Locate the cell with the specified text and output its (X, Y) center coordinate. 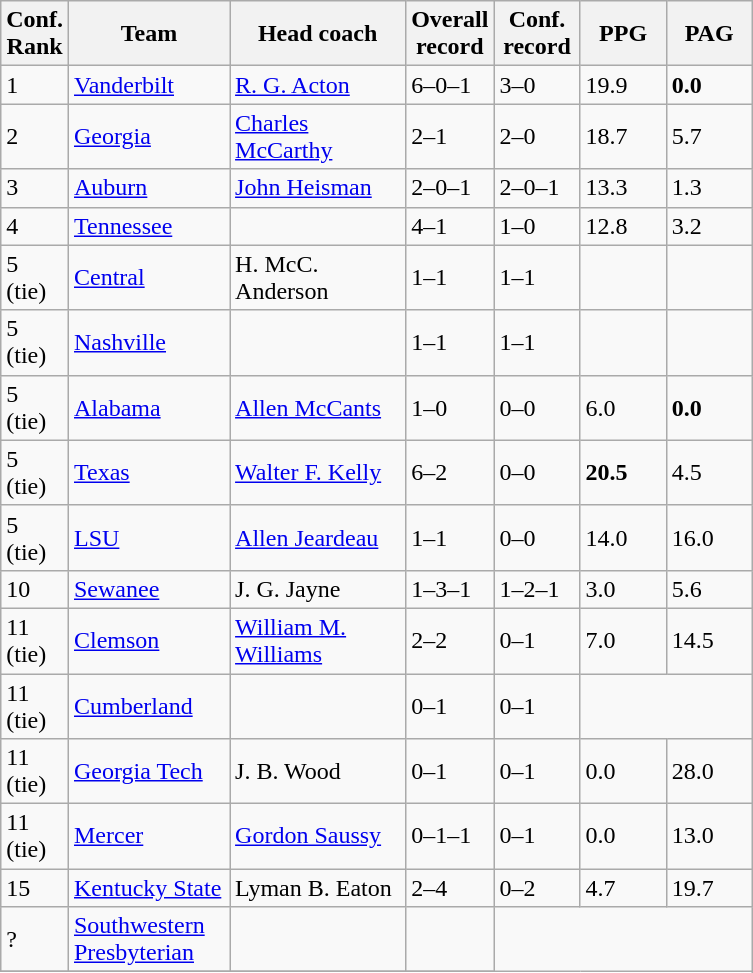
2–0 (537, 136)
3–0 (537, 85)
4.5 (709, 472)
3 (35, 188)
Southwestern Presbyterian (148, 940)
Kentucky State (148, 888)
3.0 (623, 589)
1 (35, 85)
1–3–1 (450, 589)
Overall record (450, 34)
Charles McCarthy (318, 136)
Texas (148, 472)
Georgia (148, 136)
2–2 (450, 640)
0–1–1 (450, 836)
5.6 (709, 589)
William M. Williams (318, 640)
4.7 (623, 888)
Tennessee (148, 226)
Nashville (148, 342)
Cumberland (148, 706)
2–1 (450, 136)
Allen Jeardeau (318, 538)
16.0 (709, 538)
H. McC. Anderson (318, 278)
3.2 (709, 226)
Head coach (318, 34)
Conf. Rank (35, 34)
J. B. Wood (318, 772)
7.0 (623, 640)
14.5 (709, 640)
R. G. Acton (318, 85)
Lyman B. Eaton (318, 888)
? (35, 940)
10 (35, 589)
LSU (148, 538)
19.7 (709, 888)
Clemson (148, 640)
1–2–1 (537, 589)
Mercer (148, 836)
Vanderbilt (148, 85)
Auburn (148, 188)
1.3 (709, 188)
20.5 (623, 472)
6.0 (623, 408)
12.8 (623, 226)
0–2 (537, 888)
6–0–1 (450, 85)
13.3 (623, 188)
PPG (623, 34)
2 (35, 136)
Georgia Tech (148, 772)
2–4 (450, 888)
Gordon Saussy (318, 836)
14.0 (623, 538)
28.0 (709, 772)
18.7 (623, 136)
15 (35, 888)
Sewanee (148, 589)
5.7 (709, 136)
6–2 (450, 472)
Walter F. Kelly (318, 472)
Team (148, 34)
4 (35, 226)
Alabama (148, 408)
Central (148, 278)
J. G. Jayne (318, 589)
Conf. record (537, 34)
Allen McCants (318, 408)
PAG (709, 34)
13.0 (709, 836)
4–1 (450, 226)
19.9 (623, 85)
John Heisman (318, 188)
